Output the (X, Y) coordinate of the center of the cell containing the given text.  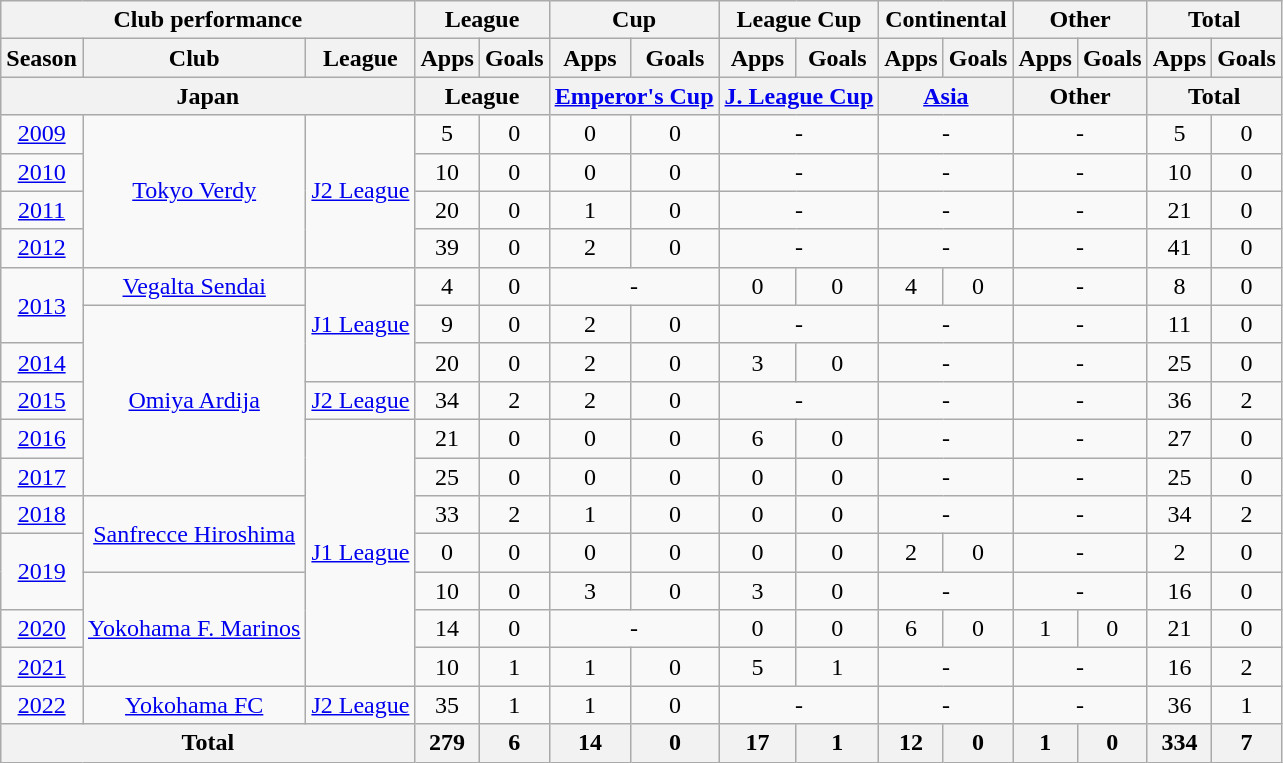
2010 (42, 172)
Omiya Ardija (194, 400)
Continental (946, 20)
2019 (42, 572)
35 (447, 705)
Cup (634, 20)
Japan (208, 96)
Vegalta Sendai (194, 286)
Tokyo Verdy (194, 191)
9 (447, 324)
11 (1179, 324)
2021 (42, 667)
17 (758, 743)
Yokohama F. Marinos (194, 629)
2016 (42, 438)
Emperor's Cup (634, 96)
2018 (42, 515)
334 (1179, 743)
8 (1179, 286)
2017 (42, 477)
2020 (42, 629)
2022 (42, 705)
J. League Cup (799, 96)
2009 (42, 134)
2015 (42, 400)
League Cup (799, 20)
Club performance (208, 20)
41 (1179, 248)
2012 (42, 248)
2014 (42, 362)
Yokohama FC (194, 705)
Club (194, 58)
Sanfrecce Hiroshima (194, 534)
2011 (42, 210)
12 (911, 743)
27 (1179, 438)
Season (42, 58)
7 (1247, 743)
279 (447, 743)
Asia (946, 96)
33 (447, 515)
39 (447, 248)
2013 (42, 305)
